Return the [X, Y] coordinate for the center point of the cell that contains the specified text.  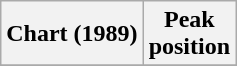
Peakposition [189, 34]
Chart (1989) [72, 34]
